Find where the given text appears and provide that cell's center as (x, y) coordinate. 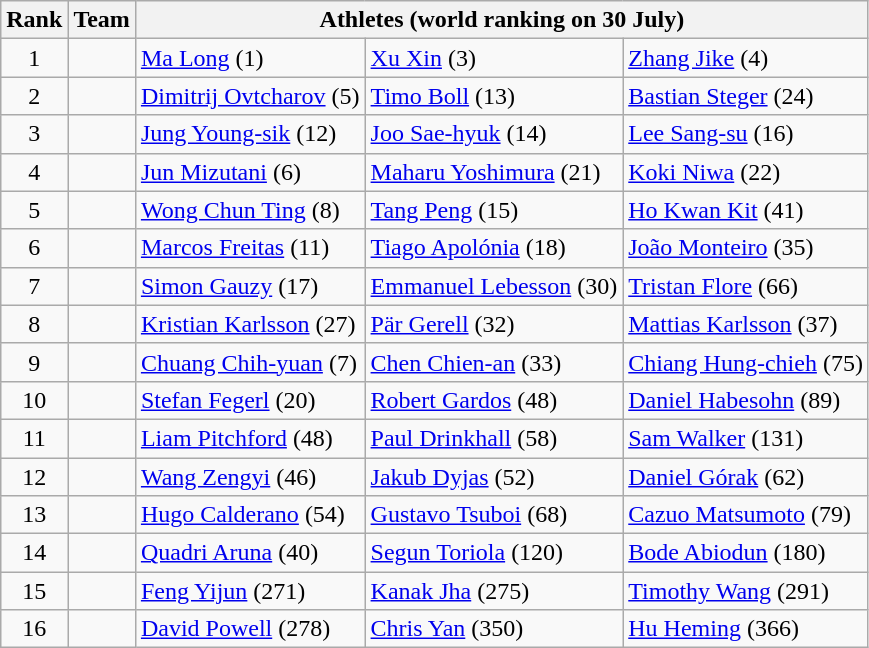
Xu Xin (3) (494, 58)
5 (34, 210)
Hugo Calderano (54) (250, 515)
Daniel Habesohn (89) (746, 400)
Athletes (world ranking on 30 July) (502, 20)
16 (34, 629)
Quadri Aruna (40) (250, 553)
Bastian Steger (24) (746, 96)
Pär Gerell (32) (494, 324)
Liam Pitchford (48) (250, 438)
Dimitrij Ovtcharov (5) (250, 96)
Tiago Apolónia (18) (494, 248)
Bode Abiodun (180) (746, 553)
Kanak Jha (275) (494, 591)
Jun Mizutani (6) (250, 172)
12 (34, 477)
Koki Niwa (22) (746, 172)
Chris Yan (350) (494, 629)
15 (34, 591)
Ho Kwan Kit (41) (746, 210)
Chen Chien-an (33) (494, 362)
Tang Peng (15) (494, 210)
Team (102, 20)
2 (34, 96)
Chuang Chih-yuan (7) (250, 362)
Cazuo Matsumoto (79) (746, 515)
Joo Sae-hyuk (14) (494, 134)
Maharu Yoshimura (21) (494, 172)
Wang Zengyi (46) (250, 477)
Ma Long (1) (250, 58)
Jung Young-sik (12) (250, 134)
Kristian Karlsson (27) (250, 324)
6 (34, 248)
Lee Sang-su (16) (746, 134)
Chiang Hung-chieh (75) (746, 362)
11 (34, 438)
10 (34, 400)
Timo Boll (13) (494, 96)
8 (34, 324)
Zhang Jike (4) (746, 58)
Gustavo Tsuboi (68) (494, 515)
13 (34, 515)
Feng Yijun (271) (250, 591)
Stefan Fegerl (20) (250, 400)
Jakub Dyjas (52) (494, 477)
Simon Gauzy (17) (250, 286)
9 (34, 362)
Marcos Freitas (11) (250, 248)
Robert Gardos (48) (494, 400)
Emmanuel Lebesson (30) (494, 286)
David Powell (278) (250, 629)
Daniel Górak (62) (746, 477)
Paul Drinkhall (58) (494, 438)
1 (34, 58)
Segun Toriola (120) (494, 553)
4 (34, 172)
Wong Chun Ting (8) (250, 210)
Mattias Karlsson (37) (746, 324)
Rank (34, 20)
7 (34, 286)
Timothy Wang (291) (746, 591)
Tristan Flore (66) (746, 286)
Hu Heming (366) (746, 629)
3 (34, 134)
Sam Walker (131) (746, 438)
João Monteiro (35) (746, 248)
14 (34, 553)
